From the cell containing the given text, extract its center point as [x, y] coordinate. 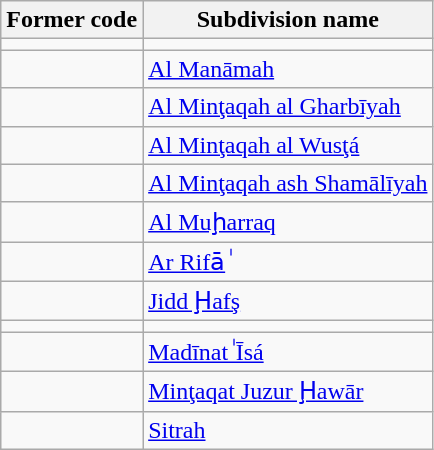
Jidd Ḩafş [288, 301]
Al Minţaqah ash Shamālīyah [288, 183]
Sitrah [288, 430]
Ar Rifāٰ [288, 262]
Minţaqat Juzur Ḩawār [288, 391]
Al Muḩarraq [288, 222]
Al Manāmah [288, 69]
Subdivision name [288, 20]
Al Minţaqah al Wusţá [288, 145]
Madīnat ٰĪsá [288, 352]
Former code [72, 20]
Al Minţaqah al Gharbīyah [288, 107]
